Output the [x, y] coordinate of the center of the cell containing the given text.  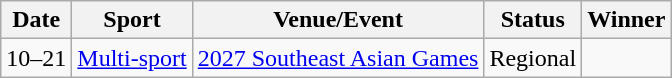
Date [36, 20]
10–21 [36, 58]
Venue/Event [338, 20]
2027 Southeast Asian Games [338, 58]
Status [533, 20]
Regional [533, 58]
Sport [132, 20]
Multi-sport [132, 58]
Winner [626, 20]
